Return the [X, Y] coordinate for the center point of the cell that contains the specified text.  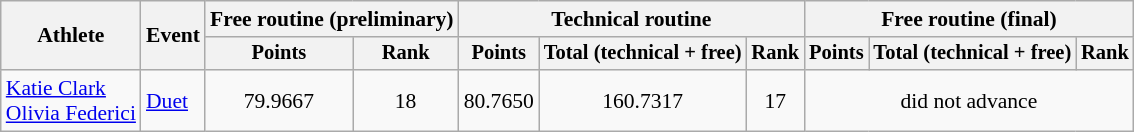
Event [173, 36]
Free routine (final) [969, 19]
Duet [173, 100]
79.9667 [279, 100]
Free routine (preliminary) [332, 19]
Technical routine [632, 19]
18 [406, 100]
160.7317 [643, 100]
Katie ClarkOlivia Federici [71, 100]
80.7650 [499, 100]
did not advance [969, 100]
Athlete [71, 36]
17 [776, 100]
